Output the [X, Y] coordinate of the center of the cell containing the given text.  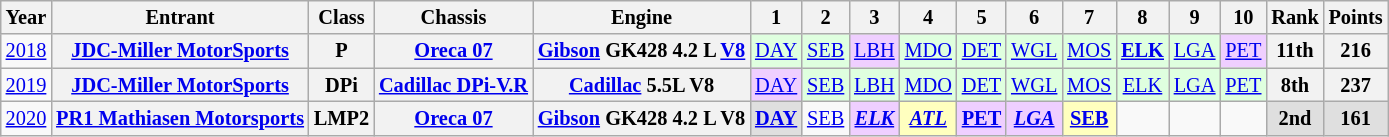
ATL [928, 118]
Rank [1294, 17]
216 [1356, 51]
4 [928, 17]
11th [1294, 51]
6 [1034, 17]
161 [1356, 118]
Year [26, 17]
2019 [26, 85]
PR1 Mathiasen Motorsports [180, 118]
Cadillac 5.5L V8 [642, 85]
8 [1142, 17]
3 [874, 17]
Cadillac DPi-V.R [454, 85]
Engine [642, 17]
P [342, 51]
10 [1243, 17]
DPi [342, 85]
237 [1356, 85]
Chassis [454, 17]
2nd [1294, 118]
2018 [26, 51]
1 [776, 17]
8th [1294, 85]
Entrant [180, 17]
LMP2 [342, 118]
2 [826, 17]
7 [1089, 17]
9 [1195, 17]
Class [342, 17]
5 [982, 17]
2020 [26, 118]
Points [1356, 17]
